Output the [x, y] coordinate of the center of the cell containing the given text.  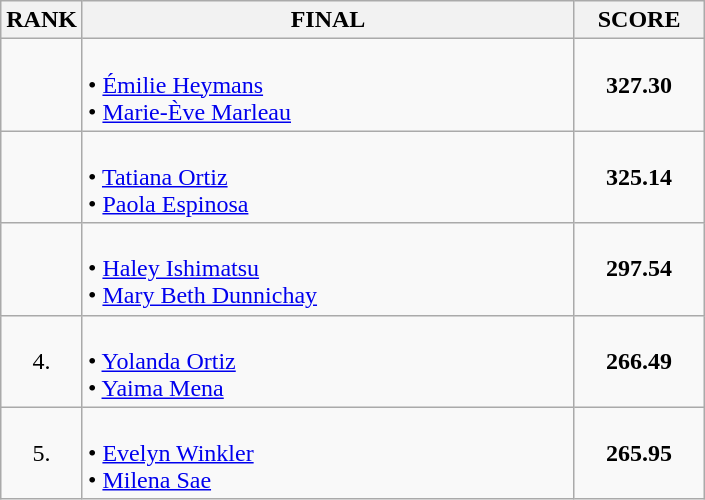
297.54 [640, 269]
RANK [42, 20]
265.95 [640, 453]
• Haley Ishimatsu• Mary Beth Dunnichay [328, 269]
FINAL [328, 20]
5. [42, 453]
327.30 [640, 85]
• Evelyn Winkler• Milena Sae [328, 453]
• Yolanda Ortiz• Yaima Mena [328, 361]
4. [42, 361]
325.14 [640, 177]
266.49 [640, 361]
• Émilie Heymans• Marie-Ève Marleau [328, 85]
SCORE [640, 20]
• Tatiana Ortiz• Paola Espinosa [328, 177]
